Locate the cell with the specified text and output its (x, y) center coordinate. 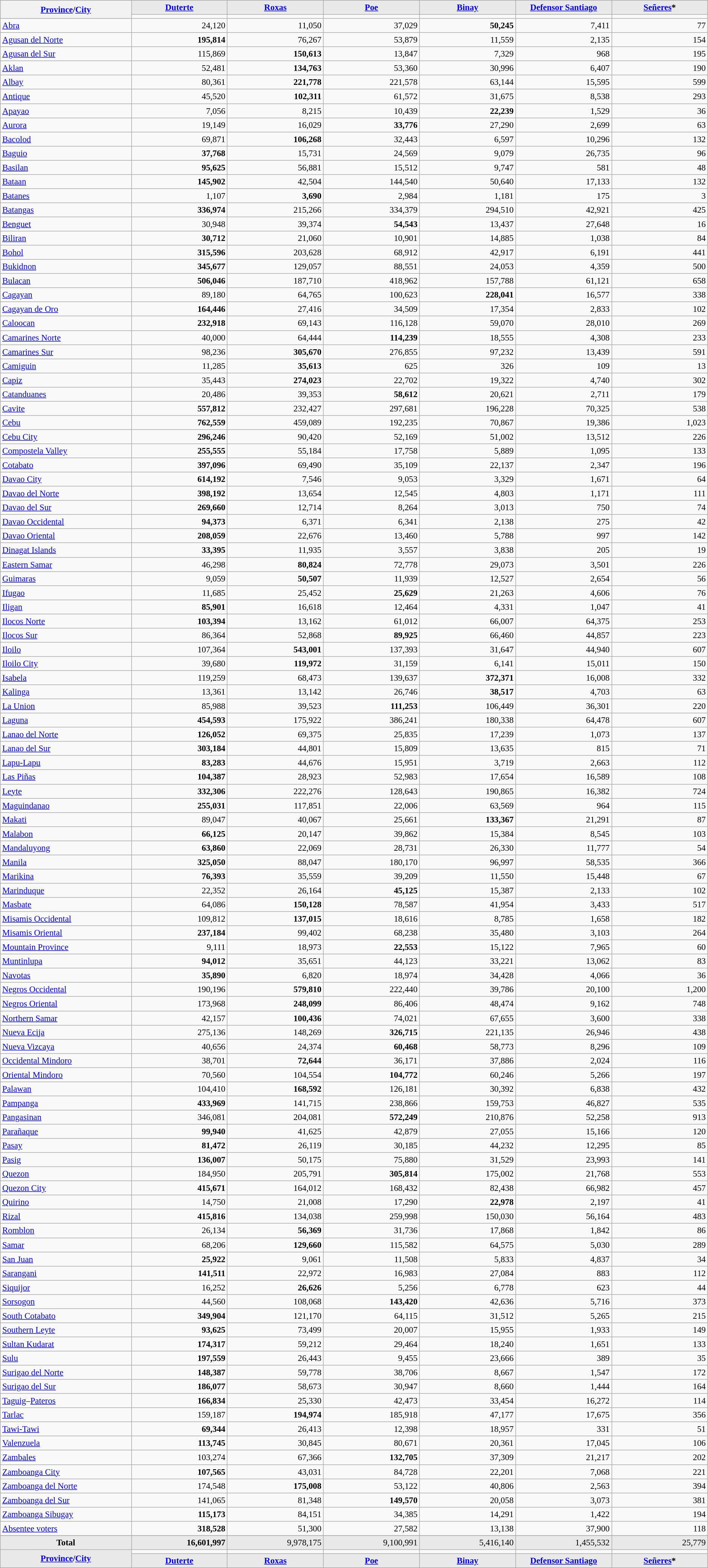
6,407 (564, 68)
17,654 (468, 777)
2,663 (564, 763)
54 (660, 848)
34,385 (371, 1514)
9,162 (564, 1004)
275,136 (180, 1032)
39,353 (275, 394)
77 (660, 26)
4,803 (468, 494)
35,480 (468, 933)
11,550 (468, 876)
Mountain Province (66, 947)
506,046 (180, 281)
52,169 (371, 437)
25,330 (275, 1401)
2,711 (564, 394)
186,077 (180, 1387)
94,012 (180, 961)
459,089 (275, 423)
13,460 (371, 536)
223 (660, 635)
Iligan (66, 607)
96 (660, 153)
148,269 (275, 1032)
Ifugao (66, 593)
Leyte (66, 791)
762,559 (180, 423)
31,675 (468, 97)
Isabela (66, 678)
210,876 (468, 1117)
44,940 (564, 649)
69,375 (275, 735)
28,731 (371, 848)
South Cotabato (66, 1316)
4,606 (564, 593)
103 (660, 834)
85,901 (180, 607)
58,612 (371, 394)
305,670 (275, 352)
7,411 (564, 26)
9,059 (180, 578)
815 (564, 749)
535 (660, 1103)
56,369 (275, 1231)
194 (660, 1514)
15,166 (564, 1131)
591 (660, 352)
1,651 (564, 1344)
Muntinlupa (66, 961)
73,499 (275, 1330)
Abra (66, 26)
26,626 (275, 1287)
Marikina (66, 876)
71 (660, 749)
103,274 (180, 1458)
389 (564, 1358)
141,511 (180, 1273)
1,181 (468, 196)
1,171 (564, 494)
38,701 (180, 1060)
150,128 (275, 905)
30,996 (468, 68)
108 (660, 777)
7,329 (468, 54)
141,065 (180, 1500)
9,061 (275, 1259)
372,371 (468, 678)
22,676 (275, 536)
3,719 (468, 763)
Pasig (66, 1160)
11,285 (180, 366)
17,290 (371, 1202)
Agusan del Sur (66, 54)
5,833 (468, 1259)
2,347 (564, 465)
137,393 (371, 649)
1,073 (564, 735)
15,387 (468, 890)
39,786 (468, 990)
4,837 (564, 1259)
11,939 (371, 578)
4,740 (564, 380)
174,317 (180, 1344)
76,267 (275, 40)
Surigao del Norte (66, 1373)
Zamboanga Sibugay (66, 1514)
115,869 (180, 54)
21,217 (564, 1458)
8,545 (564, 834)
37,309 (468, 1458)
22,352 (180, 890)
64,444 (275, 338)
17,868 (468, 1231)
118 (660, 1528)
64,478 (564, 720)
454,593 (180, 720)
336,974 (180, 210)
61,012 (371, 621)
40,067 (275, 819)
66,460 (468, 635)
Aklan (66, 68)
97,232 (468, 352)
42,879 (371, 1131)
40,806 (468, 1486)
20,621 (468, 394)
Antique (66, 97)
9,100,991 (371, 1543)
Misamis Oriental (66, 933)
11,685 (180, 593)
76,393 (180, 876)
175,922 (275, 720)
386,241 (371, 720)
35,651 (275, 961)
21,060 (275, 238)
24,120 (180, 26)
538 (660, 408)
44,560 (180, 1302)
326 (468, 366)
21,263 (468, 593)
Las Piñas (66, 777)
16,601,997 (180, 1543)
274,023 (275, 380)
205 (564, 550)
15,011 (564, 664)
44,676 (275, 763)
Makati (66, 819)
La Union (66, 706)
32,443 (371, 139)
74,021 (371, 1018)
31,529 (468, 1160)
Batangas (66, 210)
11,559 (468, 40)
64,575 (468, 1245)
29,073 (468, 565)
269,660 (180, 508)
64,086 (180, 905)
141 (660, 1160)
1,933 (564, 1330)
42,636 (468, 1302)
56,881 (275, 167)
Palawan (66, 1089)
116 (660, 1060)
Cagayan (66, 295)
18,555 (468, 338)
Sulu (66, 1358)
432 (660, 1089)
150 (660, 664)
78,587 (371, 905)
Guimaras (66, 578)
190 (660, 68)
104,387 (180, 777)
84,151 (275, 1514)
11,050 (275, 26)
56 (660, 578)
180,338 (468, 720)
175 (564, 196)
38,517 (468, 692)
8,538 (564, 97)
20,486 (180, 394)
15,951 (371, 763)
16,382 (564, 791)
8,660 (468, 1387)
237,184 (180, 933)
12,295 (564, 1146)
5,256 (371, 1287)
3,501 (564, 565)
81,472 (180, 1146)
99,402 (275, 933)
44,857 (564, 635)
Cagayan de Oro (66, 309)
11,935 (275, 550)
41,954 (468, 905)
116,128 (371, 324)
33,395 (180, 550)
194,974 (275, 1415)
Catanduanes (66, 394)
83,283 (180, 763)
228,041 (468, 295)
17,675 (564, 1415)
18,616 (371, 919)
215,266 (275, 210)
913 (660, 1117)
9,747 (468, 167)
150,613 (275, 54)
356 (660, 1415)
9,079 (468, 153)
17,354 (468, 309)
1,529 (564, 111)
19 (660, 550)
37,768 (180, 153)
13,847 (371, 54)
111 (660, 494)
43,031 (275, 1472)
289 (660, 1245)
53,879 (371, 40)
Siquijor (66, 1287)
8,785 (468, 919)
18,974 (371, 976)
86 (660, 1231)
33,454 (468, 1401)
Eastern Samar (66, 565)
30,845 (275, 1443)
572,249 (371, 1117)
39,374 (275, 224)
104,554 (275, 1075)
6,191 (564, 253)
168,592 (275, 1089)
36,171 (371, 1060)
5,030 (564, 1245)
Pampanga (66, 1103)
35,559 (275, 876)
3,329 (468, 479)
3,690 (275, 196)
San Juan (66, 1259)
68,238 (371, 933)
269 (660, 324)
119,972 (275, 664)
26,735 (564, 153)
Negros Oriental (66, 1004)
Kalinga (66, 692)
Ilocos Sur (66, 635)
129,660 (275, 1245)
Malabon (66, 834)
259,998 (371, 1217)
Valenzuela (66, 1443)
16,029 (275, 125)
34,509 (371, 309)
968 (564, 54)
81,348 (275, 1500)
5,716 (564, 1302)
66,982 (564, 1188)
84,728 (371, 1472)
294,510 (468, 210)
2,024 (564, 1060)
51,002 (468, 437)
136,007 (180, 1160)
1,023 (660, 423)
48,474 (468, 1004)
94,373 (180, 522)
Basilan (66, 167)
Bulacan (66, 281)
59,212 (275, 1344)
64,115 (371, 1316)
Taguig–Pateros (66, 1401)
27,416 (275, 309)
26,746 (371, 692)
22,978 (468, 1202)
415,816 (180, 1217)
39,680 (180, 664)
964 (564, 805)
10,901 (371, 238)
11,508 (371, 1259)
20,007 (371, 1330)
70,560 (180, 1075)
126,052 (180, 735)
Nueva Ecija (66, 1032)
126,181 (371, 1089)
24,374 (275, 1046)
26,443 (275, 1358)
63,569 (468, 805)
30,712 (180, 238)
60 (660, 947)
10,296 (564, 139)
10,439 (371, 111)
27,648 (564, 224)
15,809 (371, 749)
23,993 (564, 1160)
Cebu (66, 423)
154 (660, 40)
104,772 (371, 1075)
500 (660, 267)
2,133 (564, 890)
27,582 (371, 1528)
195 (660, 54)
23,666 (468, 1358)
2,833 (564, 309)
418,962 (371, 281)
Lapu-Lapu (66, 763)
69,143 (275, 324)
7,546 (275, 479)
69,871 (180, 139)
Camarines Sur (66, 352)
8,264 (371, 508)
625 (371, 366)
175,008 (275, 1486)
115,173 (180, 1514)
12,398 (371, 1429)
13,654 (275, 494)
204,081 (275, 1117)
2,197 (564, 1202)
53,122 (371, 1486)
1,455,532 (564, 1543)
457 (660, 1188)
196 (660, 465)
42,921 (564, 210)
33,776 (371, 125)
233 (660, 338)
166,834 (180, 1401)
Apayao (66, 111)
4,703 (564, 692)
15,384 (468, 834)
22,069 (275, 848)
74 (660, 508)
106 (660, 1443)
Zamboanga del Norte (66, 1486)
13,142 (275, 692)
Lanao del Sur (66, 749)
89,925 (371, 635)
20,361 (468, 1443)
59,778 (275, 1373)
208,059 (180, 536)
Davao City (66, 479)
2,138 (468, 522)
215 (660, 1316)
296,246 (180, 437)
599 (660, 83)
70,325 (564, 408)
1,658 (564, 919)
93,625 (180, 1330)
15,512 (371, 167)
293 (660, 97)
99,940 (180, 1131)
13,437 (468, 224)
13,162 (275, 621)
44,123 (371, 961)
Baguio (66, 153)
106,268 (275, 139)
13,439 (564, 352)
303,184 (180, 749)
3,838 (468, 550)
59,070 (468, 324)
173,968 (180, 1004)
Surigao del Sur (66, 1387)
42,917 (468, 253)
31,647 (468, 649)
63,860 (180, 848)
52,983 (371, 777)
6,820 (275, 976)
581 (564, 167)
133,367 (468, 819)
Sarangani (66, 1273)
2,563 (564, 1486)
33,221 (468, 961)
98,236 (180, 352)
345,677 (180, 267)
13,361 (180, 692)
3,600 (564, 1018)
438 (660, 1032)
3,013 (468, 508)
46,827 (564, 1103)
76 (660, 593)
19,386 (564, 423)
Bataan (66, 182)
Ilocos Norte (66, 621)
Misamis Occidental (66, 919)
232,427 (275, 408)
30,947 (371, 1387)
Iloilo City (66, 664)
4,359 (564, 267)
80,671 (371, 1443)
20,147 (275, 834)
264 (660, 933)
17,045 (564, 1443)
305,814 (371, 1174)
Oriental Mindoro (66, 1075)
60,468 (371, 1046)
182 (660, 919)
Samar (66, 1245)
8,215 (275, 111)
3 (660, 196)
26,134 (180, 1231)
6,597 (468, 139)
7,068 (564, 1472)
37,029 (371, 26)
31,736 (371, 1231)
35 (660, 1358)
67,366 (275, 1458)
128,643 (371, 791)
120 (660, 1131)
185,918 (371, 1415)
25,779 (660, 1543)
69,490 (275, 465)
1,038 (564, 238)
31,512 (468, 1316)
3,073 (564, 1500)
100,436 (275, 1018)
Cebu City (66, 437)
195,814 (180, 40)
190,865 (468, 791)
Aurora (66, 125)
84 (660, 238)
129,057 (275, 267)
18,973 (275, 947)
517 (660, 905)
26,946 (564, 1032)
16 (660, 224)
221 (660, 1472)
Cavite (66, 408)
1,107 (180, 196)
60,246 (468, 1075)
27,290 (468, 125)
12,714 (275, 508)
13,062 (564, 961)
37,900 (564, 1528)
22,006 (371, 805)
Tawi-Tawi (66, 1429)
255,555 (180, 451)
82,438 (468, 1188)
197 (660, 1075)
8,667 (468, 1373)
107,565 (180, 1472)
13 (660, 366)
3,103 (564, 933)
100,623 (371, 295)
221,578 (371, 83)
16,983 (371, 1273)
52,258 (564, 1117)
69,344 (180, 1429)
221,135 (468, 1032)
883 (564, 1273)
13,138 (468, 1528)
415,671 (180, 1188)
Maguindanao (66, 805)
22,553 (371, 947)
115,582 (371, 1245)
Masbate (66, 905)
109,812 (180, 919)
26,413 (275, 1429)
6,778 (468, 1287)
Parañaque (66, 1131)
72,644 (275, 1060)
137 (660, 735)
425 (660, 210)
50,245 (468, 26)
68,473 (275, 678)
121,170 (275, 1316)
36,301 (564, 706)
159,187 (180, 1415)
34,428 (468, 976)
80,824 (275, 565)
114,239 (371, 338)
Northern Samar (66, 1018)
58,535 (564, 862)
114 (660, 1401)
232,918 (180, 324)
14,885 (468, 238)
203,628 (275, 253)
16,577 (564, 295)
202 (660, 1458)
15,595 (564, 83)
134,763 (275, 68)
44,801 (275, 749)
16,008 (564, 678)
51,300 (275, 1528)
275 (564, 522)
5,416,140 (468, 1543)
85,988 (180, 706)
Albay (66, 83)
Benguet (66, 224)
42,504 (275, 182)
164,446 (180, 309)
15,731 (275, 153)
Southern Leyte (66, 1330)
9,053 (371, 479)
Occidental Mindoro (66, 1060)
1,671 (564, 479)
63,144 (468, 83)
220 (660, 706)
164,012 (275, 1188)
44 (660, 1287)
72,778 (371, 565)
148,387 (180, 1373)
197,559 (180, 1358)
13,635 (468, 749)
302 (660, 380)
67 (660, 876)
54,543 (371, 224)
30,948 (180, 224)
22,702 (371, 380)
315,596 (180, 253)
30,392 (468, 1089)
4,308 (564, 338)
40,000 (180, 338)
149,570 (371, 1500)
248,099 (275, 1004)
4,331 (468, 607)
134,038 (275, 1217)
2,699 (564, 125)
48 (660, 167)
149 (660, 1330)
37,886 (468, 1060)
103,394 (180, 621)
20,058 (468, 1500)
Navotas (66, 976)
557,812 (180, 408)
Cotabato (66, 465)
Total (66, 1543)
13,512 (564, 437)
75,880 (371, 1160)
45,125 (371, 890)
16,589 (564, 777)
25,661 (371, 819)
66,125 (180, 834)
28,923 (275, 777)
Davao del Norte (66, 494)
1,422 (564, 1514)
28,010 (564, 324)
132,705 (371, 1458)
16,252 (180, 1287)
95,625 (180, 167)
Batanes (66, 196)
2,984 (371, 196)
Quezon City (66, 1188)
Iloilo (66, 649)
14,750 (180, 1202)
Manila (66, 862)
366 (660, 862)
Negros Occidental (66, 990)
67,655 (468, 1018)
22,137 (468, 465)
6,141 (468, 664)
61,121 (564, 281)
9,111 (180, 947)
51 (660, 1429)
15,955 (468, 1330)
8,296 (564, 1046)
35,109 (371, 465)
41,625 (275, 1131)
Sorsogon (66, 1302)
373 (660, 1302)
50,640 (468, 182)
31,159 (371, 664)
141,715 (275, 1103)
Dinagat Islands (66, 550)
85 (660, 1146)
26,119 (275, 1146)
192,235 (371, 423)
16,618 (275, 607)
205,791 (275, 1174)
144,540 (371, 182)
90,420 (275, 437)
579,810 (275, 990)
39,209 (371, 876)
332 (660, 678)
86,364 (180, 635)
143,420 (371, 1302)
22,239 (468, 111)
139,637 (371, 678)
1,200 (660, 990)
Zambales (66, 1458)
326,715 (371, 1032)
27,055 (468, 1131)
20,100 (564, 990)
1,095 (564, 451)
6,371 (275, 522)
4,066 (564, 976)
5,889 (468, 451)
42 (660, 522)
15,448 (564, 876)
164 (660, 1387)
Nueva Vizcaya (66, 1046)
102,311 (275, 97)
108,068 (275, 1302)
Agusan del Norte (66, 40)
5,788 (468, 536)
88,047 (275, 862)
221,778 (275, 83)
150,030 (468, 1217)
145,902 (180, 182)
7,056 (180, 111)
15,122 (468, 947)
180,170 (371, 862)
Absentee voters (66, 1528)
159,753 (468, 1103)
55,184 (275, 451)
174,548 (180, 1486)
38,706 (371, 1373)
Biliran (66, 238)
68,206 (180, 1245)
42,157 (180, 1018)
3,433 (564, 905)
332,306 (180, 791)
190,196 (180, 990)
24,053 (468, 267)
25,922 (180, 1259)
89,047 (180, 819)
17,239 (468, 735)
68,912 (371, 253)
Capiz (66, 380)
25,452 (275, 593)
349,904 (180, 1316)
47,177 (468, 1415)
21,008 (275, 1202)
553 (660, 1174)
12,545 (371, 494)
2,654 (564, 578)
21,768 (564, 1174)
64,765 (275, 295)
30,185 (371, 1146)
9,455 (371, 1358)
325,050 (180, 862)
222,440 (371, 990)
658 (660, 281)
255,031 (180, 805)
Quezon (66, 1174)
Camarines Norte (66, 338)
34 (660, 1259)
441 (660, 253)
12,464 (371, 607)
346,081 (180, 1117)
Pasay (66, 1146)
58,673 (275, 1387)
3,557 (371, 550)
Davao del Sur (66, 508)
88,551 (371, 267)
1,444 (564, 1387)
Quirino (66, 1202)
Compostela Valley (66, 451)
12,527 (468, 578)
66,007 (468, 621)
64 (660, 479)
318,528 (180, 1528)
39,523 (275, 706)
Rizal (66, 1217)
64,375 (564, 621)
83 (660, 961)
2,135 (564, 40)
21,291 (564, 819)
168,432 (371, 1188)
238,866 (371, 1103)
29,464 (371, 1344)
Lanao del Norte (66, 735)
Davao Oriental (66, 536)
276,855 (371, 352)
Zamboanga del Sur (66, 1500)
7,965 (564, 947)
27,084 (468, 1273)
9,978,175 (275, 1543)
253 (660, 621)
Davao Occidental (66, 522)
394 (660, 1486)
53,360 (371, 68)
44,232 (468, 1146)
1,842 (564, 1231)
25,835 (371, 735)
398,192 (180, 494)
52,868 (275, 635)
483 (660, 1217)
87 (660, 819)
748 (660, 1004)
Bukidnon (66, 267)
Pangasinan (66, 1117)
113,745 (180, 1443)
334,379 (371, 210)
6,838 (564, 1089)
Tarlac (66, 1415)
142 (660, 536)
172 (660, 1373)
433,969 (180, 1103)
58,773 (468, 1046)
22,201 (468, 1472)
86,406 (371, 1004)
18,240 (468, 1344)
26,330 (468, 848)
Bohol (66, 253)
Caloocan (66, 324)
Romblon (66, 1231)
1,547 (564, 1373)
196,228 (468, 408)
623 (564, 1287)
997 (564, 536)
17,758 (371, 451)
52,481 (180, 68)
106,449 (468, 706)
89,180 (180, 295)
184,950 (180, 1174)
80,361 (180, 83)
35,613 (275, 366)
Zamboanga City (66, 1472)
16,272 (564, 1401)
750 (564, 508)
35,443 (180, 380)
6,341 (371, 522)
61,572 (371, 97)
50,507 (275, 578)
Laguna (66, 720)
119,259 (180, 678)
Mandaluyong (66, 848)
107,364 (180, 649)
22,972 (275, 1273)
187,710 (275, 281)
222,276 (275, 791)
117,851 (275, 805)
115 (660, 805)
56,164 (564, 1217)
19,322 (468, 380)
46,298 (180, 565)
19,149 (180, 125)
45,520 (180, 97)
25,629 (371, 593)
Camiguin (66, 366)
104,410 (180, 1089)
40,656 (180, 1046)
331 (564, 1429)
5,266 (564, 1075)
26,164 (275, 890)
157,788 (468, 281)
14,291 (468, 1514)
614,192 (180, 479)
Sultan Kudarat (66, 1344)
18,957 (468, 1429)
397,096 (180, 465)
175,002 (468, 1174)
Bacolod (66, 139)
724 (660, 791)
111,253 (371, 706)
297,681 (371, 408)
35,890 (180, 976)
5,265 (564, 1316)
17,133 (564, 182)
11,777 (564, 848)
543,001 (275, 649)
1,047 (564, 607)
42,473 (371, 1401)
137,015 (275, 919)
50,175 (275, 1160)
24,569 (371, 153)
179 (660, 394)
381 (660, 1500)
70,867 (468, 423)
39,862 (371, 834)
96,997 (468, 862)
Marinduque (66, 890)
